Locate the cell with the specified text and output its (X, Y) center coordinate. 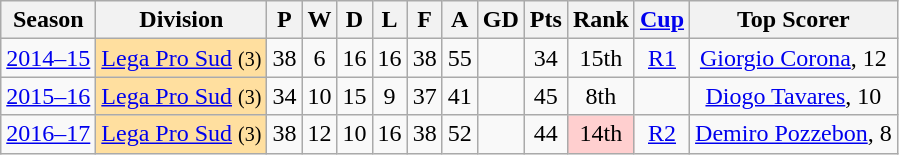
Giorgio Corona, 12 (794, 58)
45 (546, 96)
14th (600, 134)
44 (546, 134)
9 (390, 96)
37 (424, 96)
GD (500, 20)
Diogo Tavares, 10 (794, 96)
L (390, 20)
52 (460, 134)
Cup (662, 20)
2014–15 (48, 58)
6 (320, 58)
41 (460, 96)
F (424, 20)
Top Scorer (794, 20)
Demiro Pozzebon, 8 (794, 134)
55 (460, 58)
12 (320, 134)
8th (600, 96)
2016–17 (48, 134)
15 (354, 96)
R2 (662, 134)
P (284, 20)
Pts (546, 20)
A (460, 20)
R1 (662, 58)
W (320, 20)
Rank (600, 20)
Season (48, 20)
D (354, 20)
Division (182, 20)
2015–16 (48, 96)
15th (600, 58)
